Scan for the cell matching the given text and deliver its [x, y] coordinate at center. 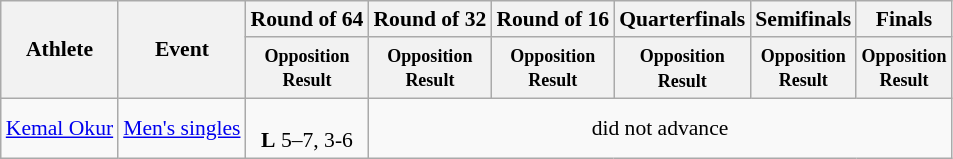
Round of 32 [430, 19]
Men's singles [182, 128]
Round of 64 [308, 19]
did not advance [660, 128]
Round of 16 [552, 19]
Quarterfinals [682, 19]
Semifinals [803, 19]
L 5–7, 3-6 [308, 128]
Event [182, 50]
Athlete [60, 50]
Finals [904, 19]
Kemal Okur [60, 128]
